Determine the [x, y] coordinate at the center of the cell enclosing the given text.  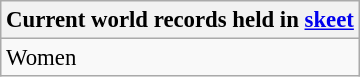
Women [180, 58]
Current world records held in skeet [180, 20]
